Provide the (x, y) coordinate of the cell's center where the given text is located.  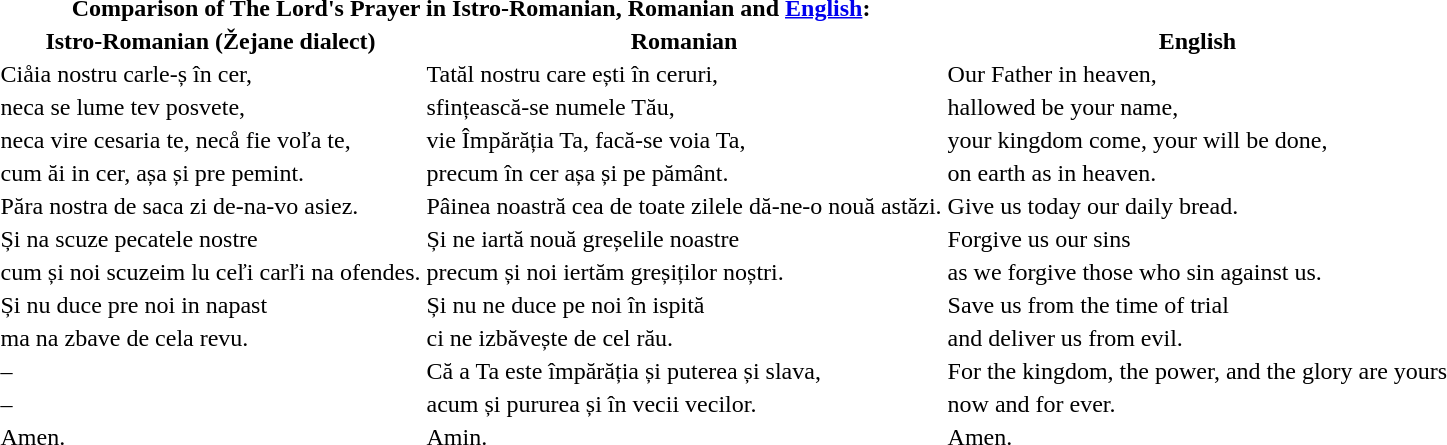
Și nu ne duce pe noi în ispită (684, 305)
sfințească-se numele Tău, (684, 107)
Că a Ta este împărăția și puterea și slava, (684, 371)
Romanian (684, 41)
Și ne iartă nouă greșelile noastre (684, 239)
acum și pururea și în vecii vecilor. (684, 404)
precum și noi iertăm greșiților noștri. (684, 272)
ci ne izbăvește de cel rău. (684, 338)
vie Împărăția Ta, facă-se voia Ta, (684, 140)
Tatăl nostru care ești în ceruri, (684, 74)
precum în cer așa și pe pământ. (684, 173)
Pâinea noastră cea de toate zilele dă-ne-o nouă astăzi. (684, 206)
